Find where the given text appears and provide that cell's center as [X, Y] coordinate. 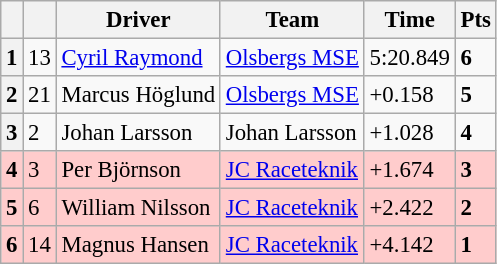
+2.422 [410, 208]
21 [40, 95]
William Nilsson [138, 208]
Pts [476, 20]
+0.158 [410, 95]
Marcus Höglund [138, 95]
Team [292, 20]
Per Björnson [138, 170]
+1.674 [410, 170]
14 [40, 245]
Cyril Raymond [138, 58]
5:20.849 [410, 58]
Driver [138, 20]
+1.028 [410, 133]
13 [40, 58]
Time [410, 20]
+4.142 [410, 245]
Magnus Hansen [138, 245]
